For the text-containing cell, return its midpoint in (X, Y) coordinate format. 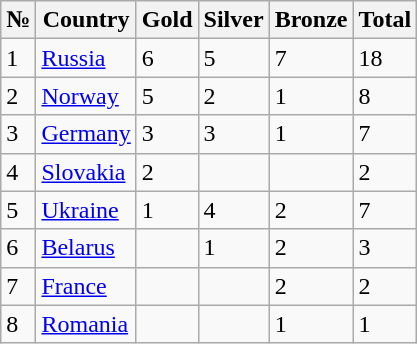
Silver (234, 20)
France (86, 286)
Country (86, 20)
Total (385, 20)
Gold (167, 20)
Ukraine (86, 210)
Norway (86, 96)
Belarus (86, 248)
18 (385, 58)
Romania (86, 324)
Bronze (311, 20)
Germany (86, 134)
Slovakia (86, 172)
Russia (86, 58)
№ (18, 20)
